Determine the [x, y] coordinate at the center of the cell enclosing the given text.  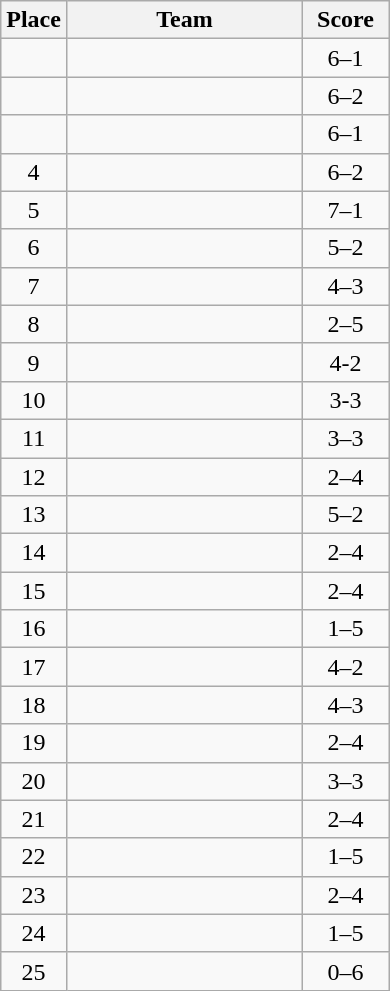
4 [34, 172]
12 [34, 477]
4–2 [346, 667]
4-2 [346, 362]
3-3 [346, 400]
Team [184, 20]
15 [34, 591]
6 [34, 248]
23 [34, 895]
13 [34, 515]
17 [34, 667]
25 [34, 971]
11 [34, 438]
10 [34, 400]
24 [34, 933]
18 [34, 705]
9 [34, 362]
7 [34, 286]
21 [34, 819]
0–6 [346, 971]
Score [346, 20]
19 [34, 743]
20 [34, 781]
Place [34, 20]
16 [34, 629]
8 [34, 324]
14 [34, 553]
5 [34, 210]
22 [34, 857]
7–1 [346, 210]
2–5 [346, 324]
